Find where the given text appears and provide that cell's center as (x, y) coordinate. 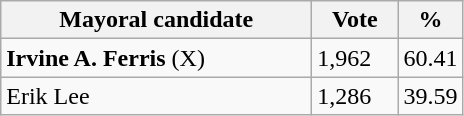
% (430, 20)
Irvine A. Ferris (X) (156, 58)
39.59 (430, 96)
60.41 (430, 58)
1,286 (355, 96)
1,962 (355, 58)
Mayoral candidate (156, 20)
Erik Lee (156, 96)
Vote (355, 20)
